Provide the (X, Y) coordinate of the cell's center where the given text is located.  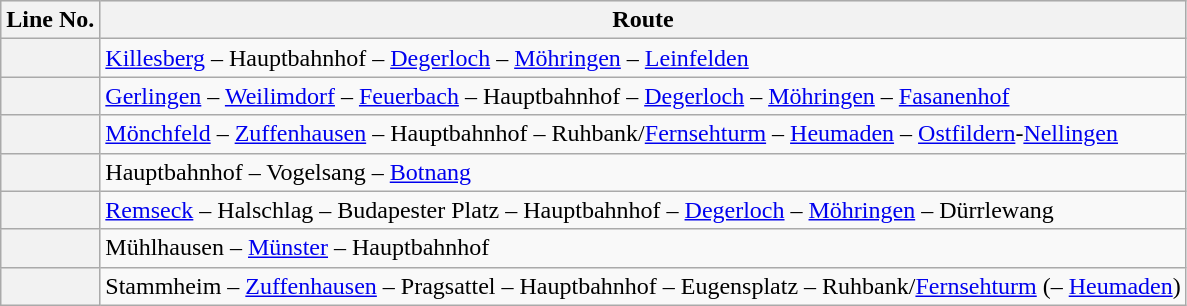
Remseck – Halschlag – Budapester Platz – Hauptbahnhof – Degerloch – Möhringen – Dürrlewang (643, 210)
Route (643, 20)
Mönchfeld – Zuffenhausen – Hauptbahnhof – Ruhbank/Fernsehturm – Heumaden – Ostfildern-Nellingen (643, 134)
Gerlingen – Weilimdorf – Feuerbach – Hauptbahnhof – Degerloch – Möhringen – Fasanenhof (643, 96)
Killesberg – Hauptbahnhof – Degerloch – Möhringen – Leinfelden (643, 58)
Hauptbahnhof – Vogelsang – Botnang (643, 172)
Stammheim – Zuffenhausen – Pragsattel – Hauptbahnhof – Eugensplatz – Ruhbank/Fernsehturm (– Heumaden) (643, 286)
Mühlhausen – Münster – Hauptbahnhof (643, 248)
Line No. (50, 20)
